From the cell containing the given text, extract its center point as (X, Y) coordinate. 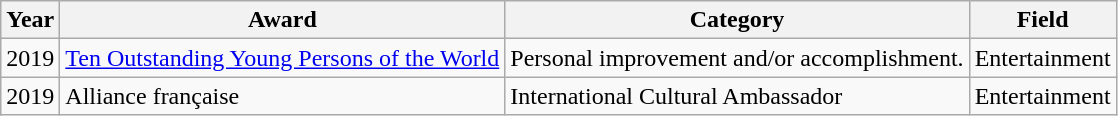
International Cultural Ambassador (737, 96)
Category (737, 20)
Personal improvement and/or accomplishment. (737, 58)
Field (1042, 20)
Ten Outstanding Young Persons of the World (282, 58)
Award (282, 20)
Year (30, 20)
Alliance française (282, 96)
